Scan for the cell matching the given text and deliver its [x, y] coordinate at center. 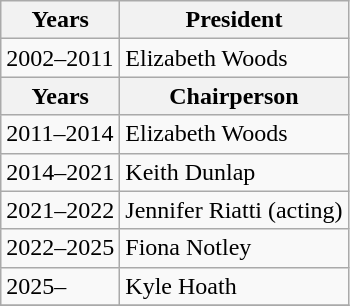
2011–2014 [60, 134]
2002–2011 [60, 58]
2014–2021 [60, 172]
2022–2025 [60, 248]
Chairperson [234, 96]
Fiona Notley [234, 248]
Jennifer Riatti (acting) [234, 210]
Keith Dunlap [234, 172]
2025– [60, 286]
Kyle Hoath [234, 286]
2021–2022 [60, 210]
President [234, 20]
